Locate the cell with the specified text and output its [x, y] center coordinate. 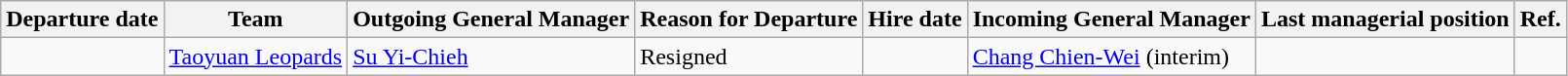
Ref. [1541, 19]
Taoyuan Leopards [255, 57]
Chang Chien-Wei (interim) [1111, 57]
Outgoing General Manager [491, 19]
Resigned [749, 57]
Reason for Departure [749, 19]
Departure date [82, 19]
Su Yi-Chieh [491, 57]
Incoming General Manager [1111, 19]
Team [255, 19]
Last managerial position [1385, 19]
Hire date [915, 19]
